Return the [X, Y] coordinate for the center point of the cell that contains the specified text.  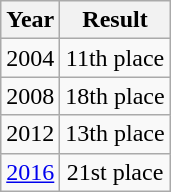
Year [30, 20]
21st place [115, 172]
2004 [30, 58]
2016 [30, 172]
2008 [30, 96]
13th place [115, 134]
Result [115, 20]
2012 [30, 134]
18th place [115, 96]
11th place [115, 58]
